Detect which cell encompasses the target text, then output its (X, Y) center coordinate. 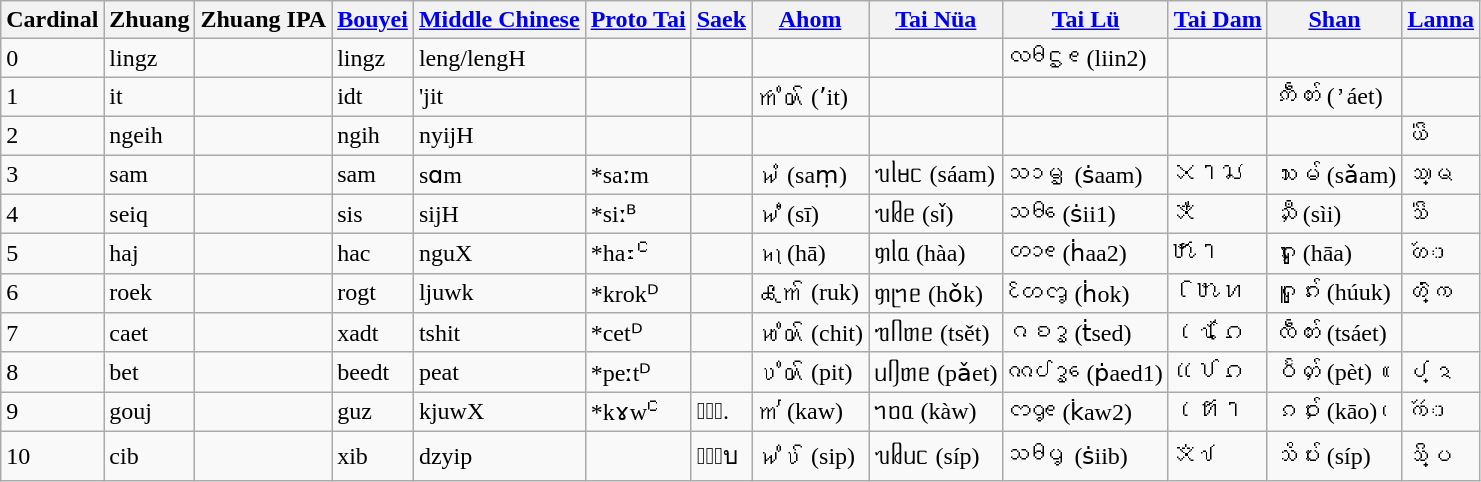
ᦂᧁᧉ (k̇aw2) (1086, 412)
ᥞᥨᥐᥱ (hǒk) (936, 293)
ngih (373, 135)
กู̂. (721, 412)
ᥔᥤᥙᥴ (síp) (936, 456)
Zhuang IPA (264, 20)
2 (52, 135)
ᩈᩦ᩵ (1441, 214)
ngeih (150, 135)
ᦉᦲᧈ (ṡii1) (1086, 214)
Tai Lü (1086, 20)
ပႅတ်ႇ (pèt) (1334, 372)
nguX (499, 254)
7 (52, 333)
ซิ̄บ (721, 456)
'jit (499, 97)
𑜀𑜧 (kaw) (810, 412)
𑜆𑜢𑜄𑜫 (pit) (810, 372)
seiq (150, 214)
gouj (150, 412)
ꪵꪜꪒ (1218, 372)
10 (52, 456)
*saːm (638, 174)
Tai Dam (1218, 20)
8 (52, 372)
ၵဝ်ႈ (kāo) (1334, 412)
𑜋𑜢𑜄𑜫 (chit) (810, 333)
ᦠᦱᧉ (ḣaa2) (1086, 254)
𑜏𑜣 (sī) (810, 214)
ᥔᥣᥛᥴ (sáam) (936, 174)
ꪹꪀ꫁ꪱ (1218, 412)
1 (52, 97)
roek (150, 293)
ᥓᥥᥖᥱ (tsět) (936, 333)
Ahom (810, 20)
4 (52, 214)
Saek (721, 20)
sijH (499, 214)
*cetᴰ (638, 333)
ᦵᦈᧆ (ṫsed) (1086, 333)
xib (373, 456)
ၸဵတ်း (tsáet) (1334, 333)
rogt (373, 293)
0 (52, 58)
cib (150, 456)
caet (150, 333)
𑜏𑜪 (saṃ) (810, 174)
ᨿᩦ᩵ (1441, 135)
ljuwk (499, 293)
ᥞᥣᥲ (hàa) (936, 254)
it (150, 97)
*kɤwꟲ (638, 412)
ᩉᩫ᩠ᨠ (1441, 293)
ꪶꪬꪀ (1218, 293)
3 (52, 174)
ᩉ᩶ᩣ (1441, 254)
ꪎꪱꪣ (1218, 174)
ᦉᦱᧄ (ṡaam) (1086, 174)
tshit (499, 333)
*siːᴮ (638, 214)
Tai Nüa (936, 20)
𑜏𑜢𑜆𑜫 (sip) (810, 456)
sɑm (499, 174)
ႁူၵ်း (húuk) (1334, 293)
haj (150, 254)
peat (499, 372)
*peːtᴰ (638, 372)
ᨸᩯ᩠ᨯ (1441, 372)
သီႇ (sìi) (1334, 214)
ꪎꪲꪚ (1218, 456)
ᦷᦠᧅ (ḣok) (1086, 293)
*haːꟲ (638, 254)
Lanna (1441, 20)
ᥙᥦᥖᥱ (pǎet) (936, 372)
ᥔᥤᥱ (sǐ) (936, 214)
ᦟᦲᧃᧉ (liin2) (1086, 58)
*krokᴰ (638, 293)
ᥐᥝᥲ (kàw) (936, 412)
Zhuang (150, 20)
ꪬ꫁ꪱ (1218, 254)
ᨠᩮᩢ᩶ᩣ (1441, 412)
ႁႃႈ (hāa) (1334, 254)
5 (52, 254)
ဢဵတ်း (ʼáet) (1334, 97)
Proto Tai (638, 20)
beedt (373, 372)
kjuwX (499, 412)
ᩈᩣ᩠ᨾ (1441, 174)
9 (52, 412)
Cardinal (52, 20)
𑜍𑜤𑜀𑜫 (ruk) (810, 293)
guz (373, 412)
idt (373, 97)
sis (373, 214)
xadt (373, 333)
Middle Chinese (499, 20)
nyijH (499, 135)
ꪹꪊꪸꪒ (1218, 333)
ᦉᦲᧇ (ṡiib) (1086, 456)
ᩈᩥ᩠ᨷ (1441, 456)
ᦶᦔᧆᧈ (ṗaed1) (1086, 372)
hac (373, 254)
bet (150, 372)
dzyip (499, 456)
𑜑𑜡 (hā) (810, 254)
သိပ်း (síp) (1334, 456)
Bouyei (373, 20)
သၢမ် (sǎam) (1334, 174)
𑜒𑜢𑜄𑜫 (ʼit) (810, 97)
ꪎꪲ꪿ (1218, 214)
Shan (1334, 20)
6 (52, 293)
leng/lengH (499, 58)
